Output the (X, Y) coordinate of the center of the cell containing the given text.  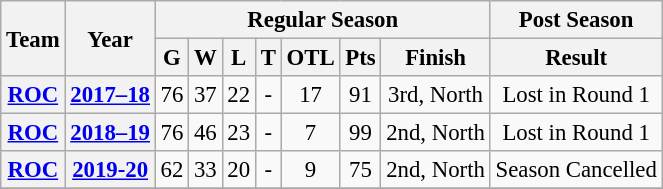
46 (206, 133)
99 (360, 133)
3rd, North (436, 95)
37 (206, 95)
2018–19 (110, 133)
91 (360, 95)
Pts (360, 58)
Season Cancelled (576, 170)
Regular Season (322, 20)
33 (206, 170)
2017–18 (110, 95)
OTL (310, 58)
75 (360, 170)
Post Season (576, 20)
7 (310, 133)
Finish (436, 58)
Year (110, 38)
62 (172, 170)
23 (238, 133)
W (206, 58)
20 (238, 170)
2019-20 (110, 170)
Team (33, 38)
G (172, 58)
T (268, 58)
17 (310, 95)
9 (310, 170)
L (238, 58)
22 (238, 95)
Result (576, 58)
